From the cell containing the given text, extract its center point as [X, Y] coordinate. 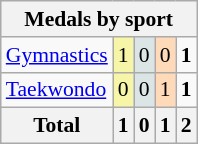
Gymnastics [57, 55]
2 [186, 126]
Taekwondo [57, 90]
Medals by sport [99, 19]
Total [57, 126]
